Extract the [x, y] coordinate from the center of the cell holding the provided text.  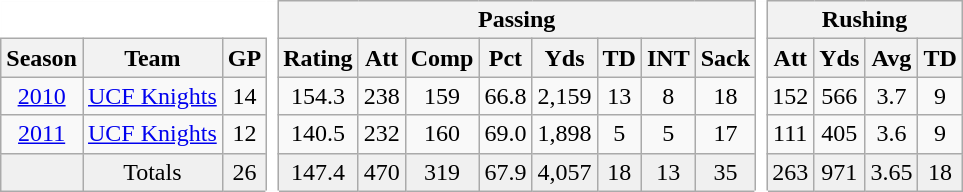
319 [442, 172]
238 [382, 96]
154.3 [318, 96]
Season [42, 58]
1,898 [564, 134]
Sack [725, 58]
2,159 [564, 96]
67.9 [506, 172]
152 [790, 96]
4,057 [564, 172]
69.0 [506, 134]
Comp [442, 58]
140.5 [318, 134]
GP [244, 58]
3.7 [892, 96]
971 [840, 172]
17 [725, 134]
Pct [506, 58]
3.65 [892, 172]
111 [790, 134]
26 [244, 172]
Team [152, 58]
405 [840, 134]
2011 [42, 134]
12 [244, 134]
159 [442, 96]
470 [382, 172]
566 [840, 96]
Avg [892, 58]
263 [790, 172]
3.6 [892, 134]
8 [668, 96]
35 [725, 172]
147.4 [318, 172]
14 [244, 96]
Passing [517, 20]
Rushing [865, 20]
INT [668, 58]
160 [442, 134]
Totals [152, 172]
232 [382, 134]
66.8 [506, 96]
2010 [42, 96]
Rating [318, 58]
